Determine the (X, Y) coordinate at the center of the cell enclosing the given text.  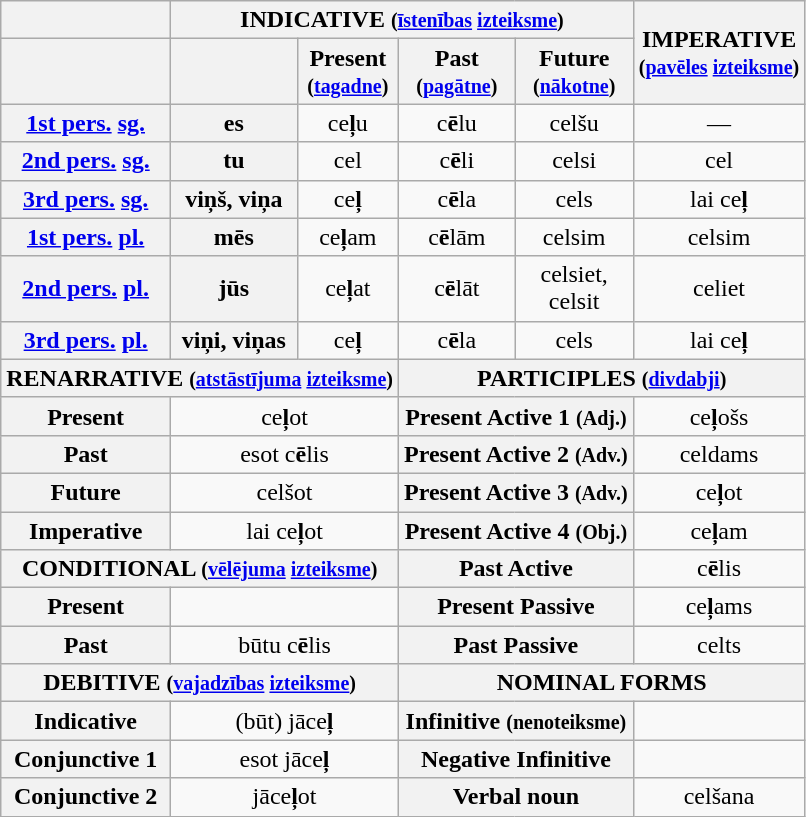
Indicative (86, 721)
(būt) jāceļ (285, 721)
1st pers. sg. (86, 123)
esot cēlis (285, 454)
es (234, 123)
esot jāceļ (285, 759)
3rd pers. pl. (86, 340)
jūs (234, 288)
ceļu (348, 123)
— (719, 123)
celiet (719, 288)
Future (86, 492)
ceļams (719, 607)
Past(pagātne) (458, 72)
lai ceļot (285, 531)
celsiet,celsit (574, 288)
celšu (574, 123)
cēlām (458, 237)
cēlāt (458, 288)
cēli (458, 161)
tu (234, 161)
jāceļot (285, 797)
Negative Infinitive (516, 759)
celšot (285, 492)
Imperative (86, 531)
Conjunctive 2 (86, 797)
RENARRATIVE (atstāstījuma izteiksme) (200, 378)
viņi, viņas (234, 340)
3rd pers. sg. (86, 199)
Present(tagadne) (348, 72)
Present Active 3 (Adv.) (516, 492)
DEBITIVE (vajadzības izteiksme) (200, 683)
mēs (234, 237)
Present Active 2 (Adv.) (516, 454)
būtu cēlis (285, 645)
2nd pers. pl. (86, 288)
Present Passive (516, 607)
2nd pers. sg. (86, 161)
celts (719, 645)
NOMINAL FORMS (602, 683)
Present Active 1 (Adj.) (516, 416)
Verbal noun (516, 797)
celšana (719, 797)
PARTICIPLES (divdabji) (602, 378)
Past Active (516, 569)
viņš, viņa (234, 199)
cēlis (719, 569)
Infinitive (nenoteiksme) (516, 721)
ceļošs (719, 416)
ceļat (348, 288)
IMPERATIVE(pavēles izteiksme) (719, 52)
cēlu (458, 123)
Conjunctive 1 (86, 759)
Past Passive (516, 645)
1st pers. pl. (86, 237)
celdams (719, 454)
INDICATIVE (īstenības izteiksme) (402, 20)
Present Active 4 (Obj.) (516, 531)
CONDITIONAL (vēlējuma izteiksme) (200, 569)
Future(nākotne) (574, 72)
celsi (574, 161)
